From the cell containing the given text, extract its center point as [x, y] coordinate. 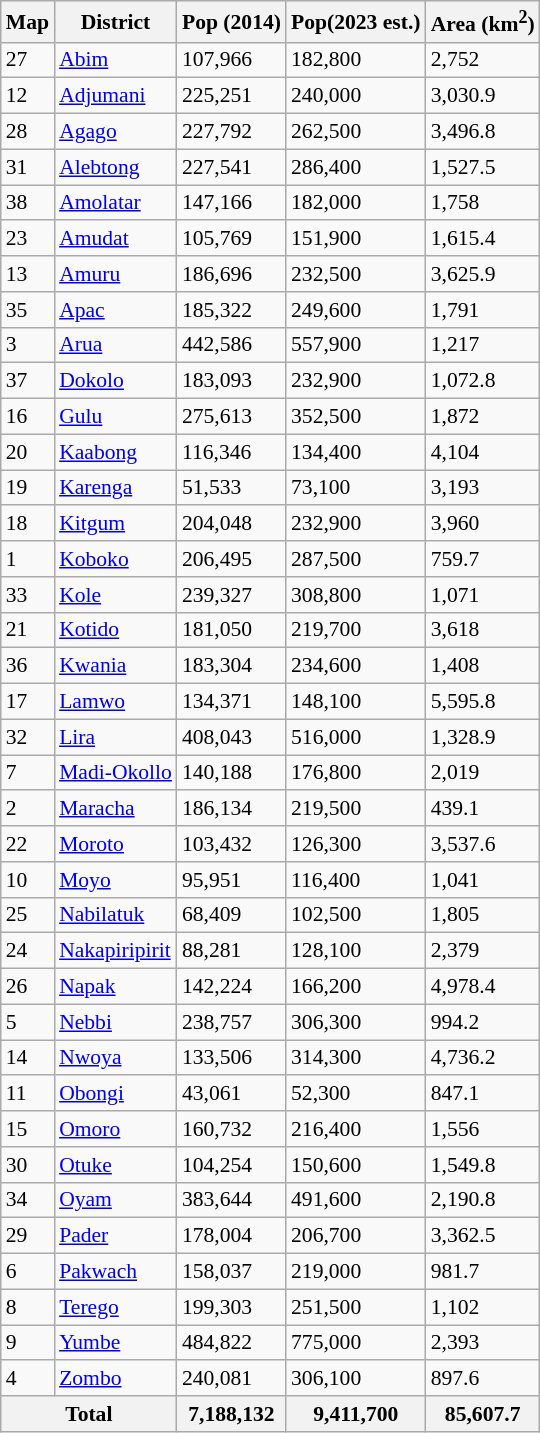
10 [28, 880]
4,736.2 [483, 1058]
286,400 [356, 167]
5 [28, 1022]
1,758 [483, 203]
240,081 [232, 1379]
43,061 [232, 1094]
37 [28, 381]
225,251 [232, 96]
Alebtong [116, 167]
981.7 [483, 1272]
Lamwo [116, 702]
232,500 [356, 274]
Kaabong [116, 452]
2,019 [483, 773]
2,190.8 [483, 1200]
Napak [116, 987]
7 [28, 773]
3,625.9 [483, 274]
183,093 [232, 381]
1,328.9 [483, 737]
Koboko [116, 559]
204,048 [232, 524]
38 [28, 203]
1,791 [483, 310]
3 [28, 345]
227,541 [232, 167]
306,300 [356, 1022]
234,600 [356, 666]
994.2 [483, 1022]
30 [28, 1165]
Total [89, 1414]
Agago [116, 132]
147,166 [232, 203]
1,071 [483, 595]
134,371 [232, 702]
34 [28, 1200]
134,400 [356, 452]
24 [28, 951]
484,822 [232, 1343]
27 [28, 60]
11 [28, 1094]
148,100 [356, 702]
Karenga [116, 488]
2,752 [483, 60]
6 [28, 1272]
251,500 [356, 1307]
88,281 [232, 951]
4,978.4 [483, 987]
516,000 [356, 737]
18 [28, 524]
1,527.5 [483, 167]
206,700 [356, 1236]
21 [28, 630]
Pop (2014) [232, 22]
20 [28, 452]
85,607.7 [483, 1414]
19 [28, 488]
408,043 [232, 737]
4 [28, 1379]
Pop(2023 est.) [356, 22]
Zombo [116, 1379]
181,050 [232, 630]
1,805 [483, 915]
249,600 [356, 310]
107,966 [232, 60]
68,409 [232, 915]
3,496.8 [483, 132]
216,400 [356, 1129]
Pader [116, 1236]
14 [28, 1058]
Abim [116, 60]
126,300 [356, 844]
182,000 [356, 203]
1,102 [483, 1307]
26 [28, 987]
160,732 [232, 1129]
116,400 [356, 880]
1,217 [483, 345]
17 [28, 702]
442,586 [232, 345]
240,000 [356, 96]
51,533 [232, 488]
199,303 [232, 1307]
Amolatar [116, 203]
142,224 [232, 987]
3,362.5 [483, 1236]
33 [28, 595]
Apac [116, 310]
182,800 [356, 60]
Oyam [116, 1200]
1,615.4 [483, 239]
3,193 [483, 488]
219,700 [356, 630]
140,188 [232, 773]
176,800 [356, 773]
13 [28, 274]
491,600 [356, 1200]
1,556 [483, 1129]
308,800 [356, 595]
3,618 [483, 630]
Map [28, 22]
1,549.8 [483, 1165]
23 [28, 239]
Nwoya [116, 1058]
2,379 [483, 951]
897.6 [483, 1379]
29 [28, 1236]
133,506 [232, 1058]
Amudat [116, 239]
352,500 [356, 417]
1,072.8 [483, 381]
128,100 [356, 951]
31 [28, 167]
Kitgum [116, 524]
1,872 [483, 417]
183,304 [232, 666]
185,322 [232, 310]
36 [28, 666]
166,200 [356, 987]
95,951 [232, 880]
Adjumani [116, 96]
104,254 [232, 1165]
306,100 [356, 1379]
103,432 [232, 844]
102,500 [356, 915]
116,346 [232, 452]
3,537.6 [483, 844]
2 [28, 809]
22 [28, 844]
186,696 [232, 274]
2,393 [483, 1343]
35 [28, 310]
206,495 [232, 559]
105,769 [232, 239]
Pakwach [116, 1272]
Moroto [116, 844]
1,408 [483, 666]
Kwania [116, 666]
150,600 [356, 1165]
73,100 [356, 488]
Yumbe [116, 1343]
Obongi [116, 1094]
7,188,132 [232, 1414]
Area (km2) [483, 22]
151,900 [356, 239]
28 [28, 132]
Lira [116, 737]
Gulu [116, 417]
Terego [116, 1307]
3,030.9 [483, 96]
Madi-Okollo [116, 773]
Nakapiripirit [116, 951]
9 [28, 1343]
314,300 [356, 1058]
15 [28, 1129]
12 [28, 96]
Omoro [116, 1129]
1 [28, 559]
Nabilatuk [116, 915]
219,500 [356, 809]
847.1 [483, 1094]
8 [28, 1307]
557,900 [356, 345]
Maracha [116, 809]
Otuke [116, 1165]
262,500 [356, 132]
Moyo [116, 880]
383,644 [232, 1200]
759.7 [483, 559]
25 [28, 915]
775,000 [356, 1343]
4,104 [483, 452]
Amuru [116, 274]
439.1 [483, 809]
1,041 [483, 880]
287,500 [356, 559]
227,792 [232, 132]
9,411,700 [356, 1414]
3,960 [483, 524]
32 [28, 737]
219,000 [356, 1272]
238,757 [232, 1022]
District [116, 22]
275,613 [232, 417]
Arua [116, 345]
5,595.8 [483, 702]
Dokolo [116, 381]
16 [28, 417]
52,300 [356, 1094]
Nebbi [116, 1022]
186,134 [232, 809]
158,037 [232, 1272]
Kotido [116, 630]
239,327 [232, 595]
Kole [116, 595]
178,004 [232, 1236]
